Locate the cell with the specified text and output its [X, Y] center coordinate. 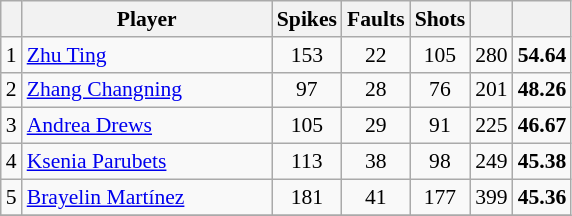
45.38 [542, 162]
5 [12, 197]
28 [376, 90]
249 [492, 162]
76 [440, 90]
113 [307, 162]
Ksenia Parubets [147, 162]
399 [492, 197]
Brayelin Martínez [147, 197]
201 [492, 90]
29 [376, 126]
22 [376, 55]
Zhu Ting [147, 55]
1 [12, 55]
2 [12, 90]
54.64 [542, 55]
91 [440, 126]
46.67 [542, 126]
98 [440, 162]
Zhang Changning [147, 90]
Spikes [307, 19]
Andrea Drews [147, 126]
3 [12, 126]
Faults [376, 19]
Player [147, 19]
153 [307, 55]
45.36 [542, 197]
177 [440, 197]
Shots [440, 19]
181 [307, 197]
97 [307, 90]
280 [492, 55]
41 [376, 197]
4 [12, 162]
225 [492, 126]
38 [376, 162]
48.26 [542, 90]
